Provide the (x, y) coordinate of the cell's center where the given text is located.  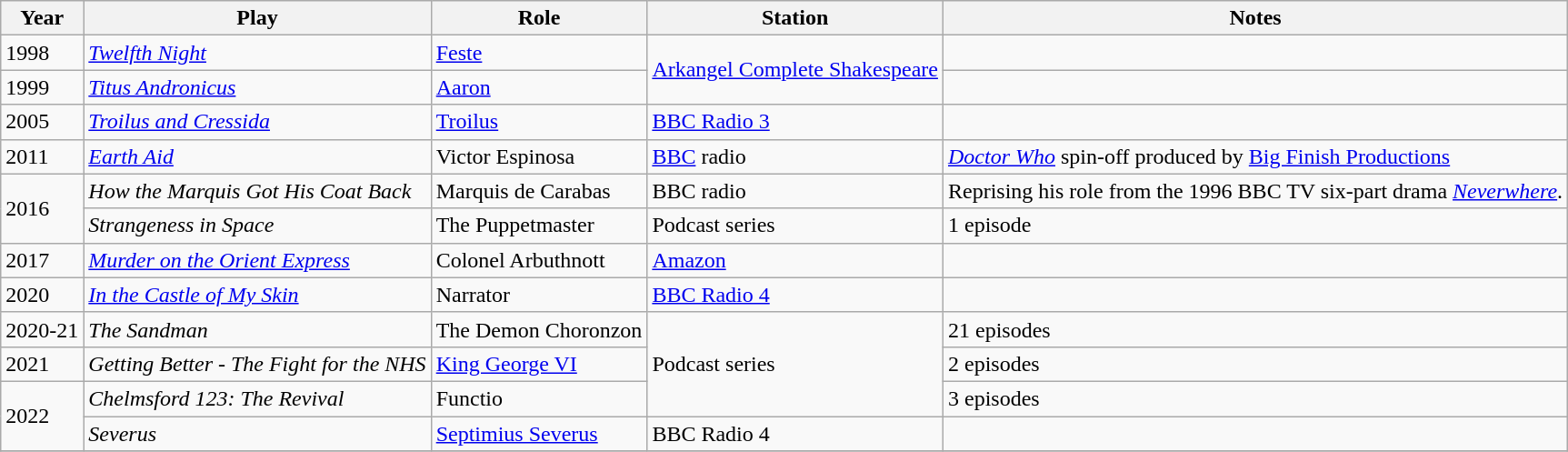
The Demon Choronzon (539, 329)
Role (539, 18)
1999 (42, 87)
Titus Andronicus (257, 87)
2016 (42, 208)
Amazon (795, 260)
Doctor Who spin-off produced by Big Finish Productions (1254, 156)
Reprising his role from the 1996 BBC TV six-part drama Neverwhere. (1254, 191)
3 episodes (1254, 398)
Getting Better - The Fight for the NHS (257, 364)
Troilus (539, 122)
2021 (42, 364)
2011 (42, 156)
1 episode (1254, 226)
Murder on the Orient Express (257, 260)
2017 (42, 260)
2020 (42, 295)
Colonel Arbuthnott (539, 260)
Station (795, 18)
Troilus and Cressida (257, 122)
Victor Espinosa (539, 156)
How the Marquis Got His Coat Back (257, 191)
Functio (539, 398)
Narrator (539, 295)
Notes (1254, 18)
Strangeness in Space (257, 226)
Play (257, 18)
2005 (42, 122)
BBC Radio 3 (795, 122)
21 episodes (1254, 329)
2022 (42, 416)
1998 (42, 53)
Feste (539, 53)
Arkangel Complete Shakespeare (795, 70)
Twelfth Night (257, 53)
The Puppetmaster (539, 226)
Earth Aid (257, 156)
Chelmsford 123: The Revival (257, 398)
Aaron (539, 87)
King George VI (539, 364)
In the Castle of My Skin (257, 295)
2020-21 (42, 329)
Marquis de Carabas (539, 191)
Septimius Severus (539, 434)
2 episodes (1254, 364)
The Sandman (257, 329)
Year (42, 18)
Severus (257, 434)
